Extract the [X, Y] coordinate from the center of the cell holding the provided text.  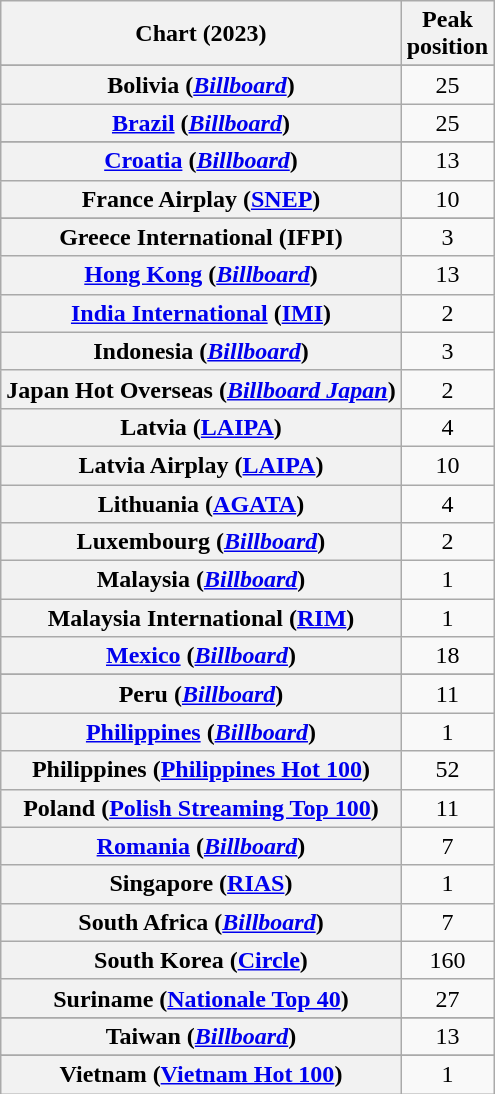
Vietnam (Vietnam Hot 100) [201, 1074]
Latvia Airplay (LAIPA) [201, 465]
Taiwan (Billboard) [201, 1036]
Philippines (Philippines Hot 100) [201, 770]
South Korea (Circle) [201, 960]
52 [447, 770]
Singapore (RIAS) [201, 884]
Poland (Polish Streaming Top 100) [201, 808]
Chart (2023) [201, 34]
Croatia (Billboard) [201, 161]
Peru (Billboard) [201, 694]
Bolivia (Billboard) [201, 85]
Suriname (Nationale Top 40) [201, 998]
South Africa (Billboard) [201, 922]
27 [447, 998]
Romania (Billboard) [201, 846]
Peakposition [447, 34]
18 [447, 656]
India International (IMI) [201, 313]
Greece International (IFPI) [201, 237]
Luxembourg (Billboard) [201, 542]
Mexico (Billboard) [201, 656]
Hong Kong (Billboard) [201, 275]
Indonesia (Billboard) [201, 351]
160 [447, 960]
Philippines (Billboard) [201, 732]
Latvia (LAIPA) [201, 427]
Japan Hot Overseas (Billboard Japan) [201, 389]
Malaysia International (RIM) [201, 618]
Lithuania (AGATA) [201, 503]
France Airplay (SNEP) [201, 199]
Malaysia (Billboard) [201, 580]
Brazil (Billboard) [201, 123]
